Scan for the cell matching the given text and deliver its (x, y) coordinate at center. 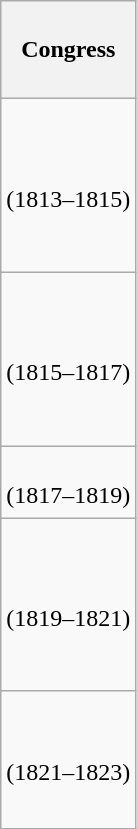
(1815–1817) (68, 359)
(1817–1819) (68, 482)
(1813–1815) (68, 186)
(1819–1821) (68, 604)
(1821–1823) (68, 760)
Congress (68, 50)
